Return the [x, y] coordinate for the center point of the cell that contains the specified text.  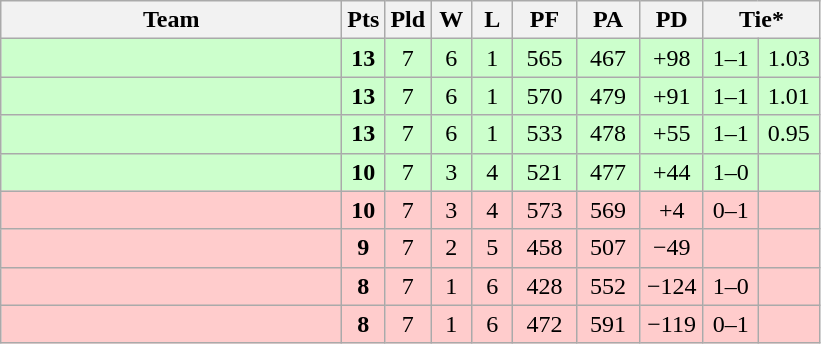
573 [545, 210]
+91 [672, 96]
565 [545, 58]
+4 [672, 210]
Pld [408, 20]
PD [672, 20]
1.01 [789, 96]
0.95 [789, 134]
591 [608, 324]
2 [452, 248]
478 [608, 134]
1.03 [789, 58]
428 [545, 286]
472 [545, 324]
533 [545, 134]
5 [492, 248]
552 [608, 286]
−119 [672, 324]
+98 [672, 58]
507 [608, 248]
521 [545, 172]
PA [608, 20]
467 [608, 58]
458 [545, 248]
+55 [672, 134]
Tie* [761, 20]
+44 [672, 172]
Pts [364, 20]
569 [608, 210]
−124 [672, 286]
9 [364, 248]
Team [172, 20]
570 [545, 96]
L [492, 20]
W [452, 20]
PF [545, 20]
479 [608, 96]
477 [608, 172]
−49 [672, 248]
